Capture the cell that displays the provided text and extract its (x, y) central coordinate. 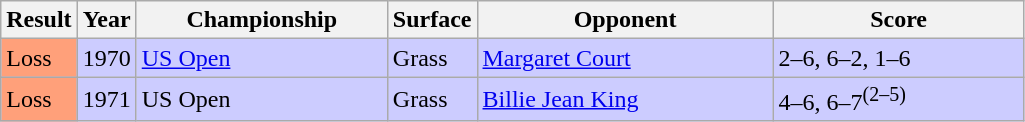
Result (39, 20)
4–6, 6–7(2–5) (898, 100)
Score (898, 20)
2–6, 6–2, 1–6 (898, 58)
Year (106, 20)
Championship (262, 20)
Surface (432, 20)
Opponent (625, 20)
Billie Jean King (625, 100)
Margaret Court (625, 58)
1971 (106, 100)
1970 (106, 58)
